Output the [X, Y] coordinate of the center of the cell containing the given text.  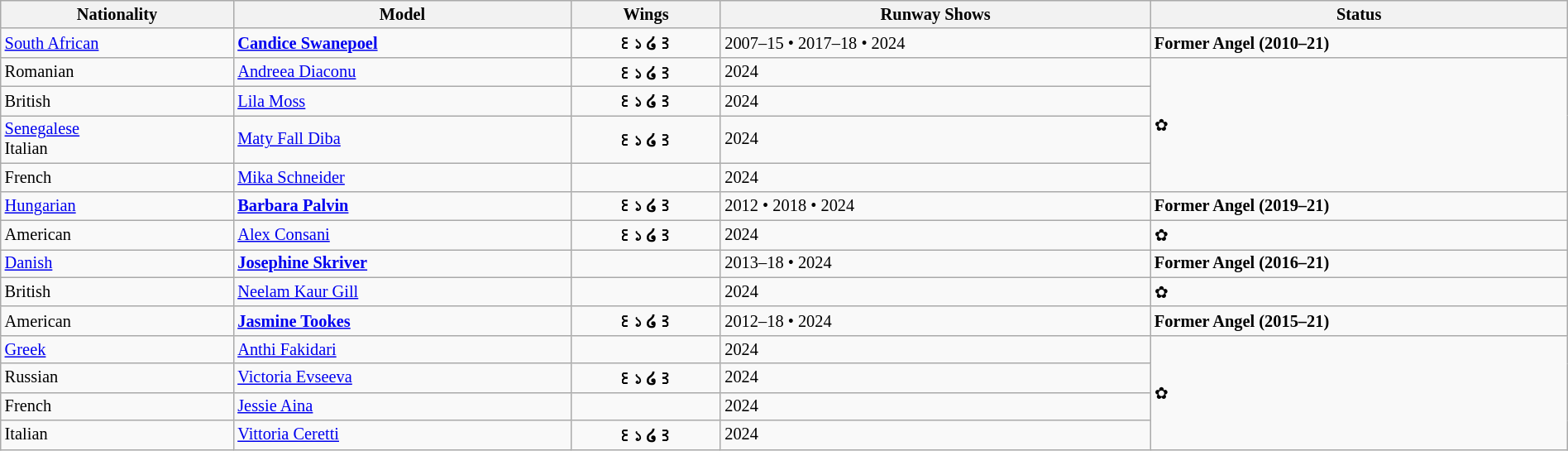
Andreea Diaconu [402, 71]
Russian [117, 377]
Jasmine Tookes [402, 321]
2013–18 • 2024 [935, 263]
2012–18 • 2024 [935, 321]
Nationality [117, 14]
Candice Swanepoel [402, 43]
Josephine Skriver [402, 263]
Victoria Evseeva [402, 377]
Alex Consani [402, 235]
Former Angel (2019–21) [1359, 205]
Greek [117, 349]
Status [1359, 14]
Jessie Aina [402, 406]
Runway Shows [935, 14]
2007–15 • 2017–18 • 2024 [935, 43]
Anthi Fakidari [402, 349]
Hungarian [117, 205]
Maty Fall Diba [402, 139]
Former Angel (2010–21) [1359, 43]
Vittoria Ceretti [402, 435]
Model [402, 14]
Former Angel (2015–21) [1359, 321]
Barbara Palvin [402, 205]
Italian [117, 435]
Senegalese Italian [117, 139]
Wings [647, 14]
South African [117, 43]
2012 • 2018 • 2024 [935, 205]
Former Angel (2016–21) [1359, 263]
Lila Moss [402, 101]
Danish [117, 263]
Romanian [117, 71]
Mika Schneider [402, 177]
Neelam Kaur Gill [402, 291]
